Extract the [x, y] coordinate from the center of the cell holding the provided text.  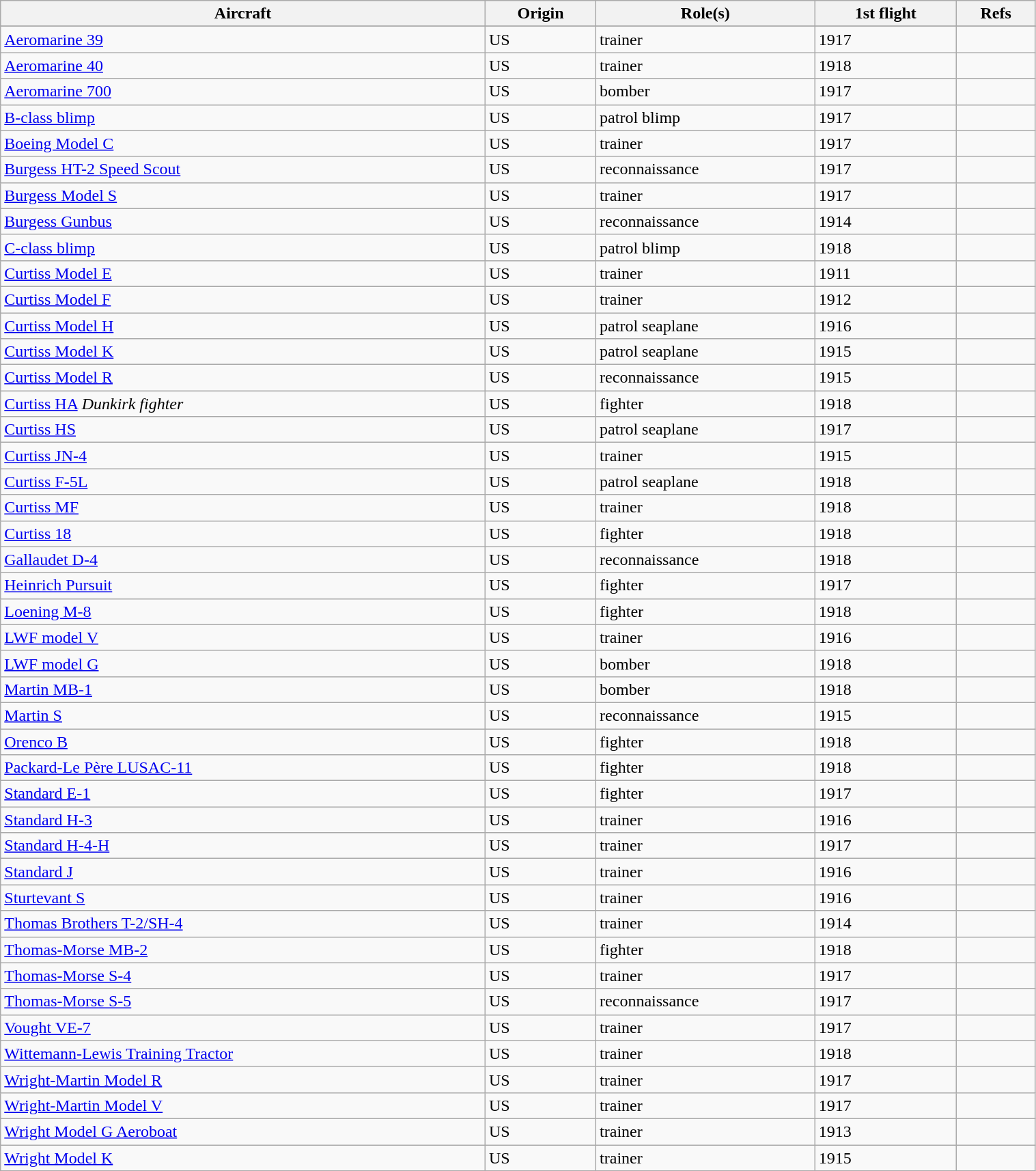
Sturtevant S [243, 898]
Curtiss MF [243, 508]
LWF model G [243, 663]
Aeromarine 700 [243, 92]
Origin [540, 14]
C-class blimp [243, 247]
1912 [885, 299]
Curtiss HA Dunkirk fighter [243, 404]
Thomas-Morse S-5 [243, 1002]
Refs [996, 14]
Standard H-3 [243, 820]
1911 [885, 273]
Packard-Le Père LUSAC-11 [243, 768]
Curtiss F-5L [243, 482]
Wright Model K [243, 1158]
Aeromarine 39 [243, 40]
Martin S [243, 715]
Burgess Model S [243, 195]
Curtiss 18 [243, 534]
Aircraft [243, 14]
Curtiss HS [243, 430]
LWF model V [243, 637]
Wright Model G Aeroboat [243, 1131]
Aeromarine 40 [243, 66]
1913 [885, 1131]
Wright-Martin Model R [243, 1079]
Thomas-Morse S-4 [243, 976]
Curtiss Model F [243, 299]
Curtiss Model K [243, 352]
Vought VE-7 [243, 1028]
B-class blimp [243, 118]
Loening M-8 [243, 611]
Heinrich Pursuit [243, 585]
1st flight [885, 14]
Standard E-1 [243, 794]
Curtiss JN-4 [243, 456]
Standard J [243, 872]
Thomas Brothers T-2/SH-4 [243, 924]
Boeing Model C [243, 143]
Burgess Gunbus [243, 221]
Thomas-Morse MB-2 [243, 950]
Martin MB-1 [243, 689]
Orenco B [243, 741]
Wittemann-Lewis Training Tractor [243, 1053]
Role(s) [706, 14]
Curtiss Model E [243, 273]
Standard H-4-H [243, 846]
Curtiss Model R [243, 378]
Curtiss Model H [243, 326]
Gallaudet D-4 [243, 560]
Burgess HT-2 Speed Scout [243, 169]
Wright-Martin Model V [243, 1105]
